Extract the [X, Y] coordinate from the center of the cell holding the provided text.  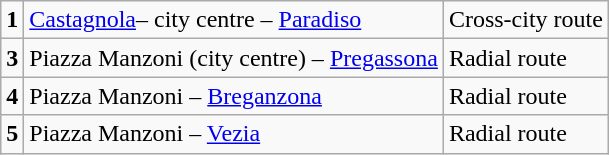
Piazza Manzoni (city centre) – Pregassona [234, 58]
3 [12, 58]
Castagnola– city centre – Paradiso [234, 20]
Cross-city route [526, 20]
4 [12, 96]
Piazza Manzoni – Vezia [234, 134]
1 [12, 20]
5 [12, 134]
Piazza Manzoni – Breganzona [234, 96]
